Extract the [X, Y] coordinate from the center of the cell holding the provided text.  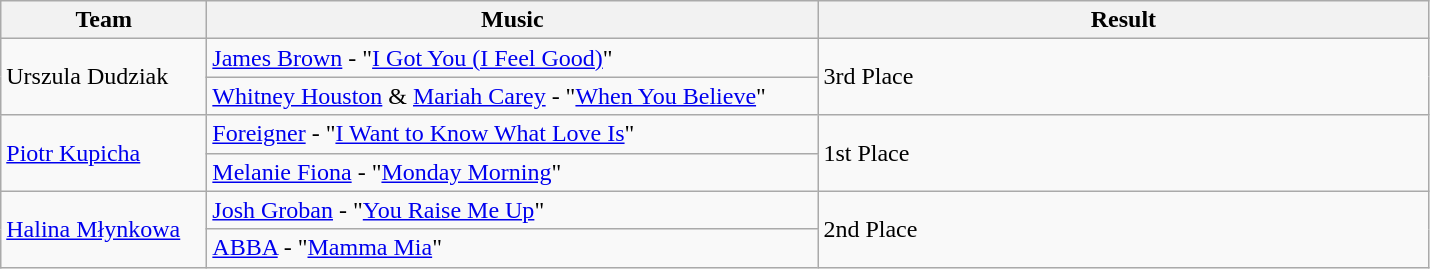
Whitney Houston & Mariah Carey - "When You Believe" [512, 96]
Foreigner - "I Want to Know What Love Is" [512, 134]
1st Place [1124, 153]
Piotr Kupicha [104, 153]
Melanie Fiona - "Monday Morning" [512, 172]
3rd Place [1124, 77]
Team [104, 20]
Halina Młynkowa [104, 229]
Urszula Dudziak [104, 77]
2nd Place [1124, 229]
Josh Groban - "You Raise Me Up" [512, 210]
Music [512, 20]
James Brown - "I Got You (I Feel Good)" [512, 58]
ABBA - "Mamma Mia" [512, 248]
Result [1124, 20]
